Extract the [X, Y] coordinate from the center of the cell holding the provided text.  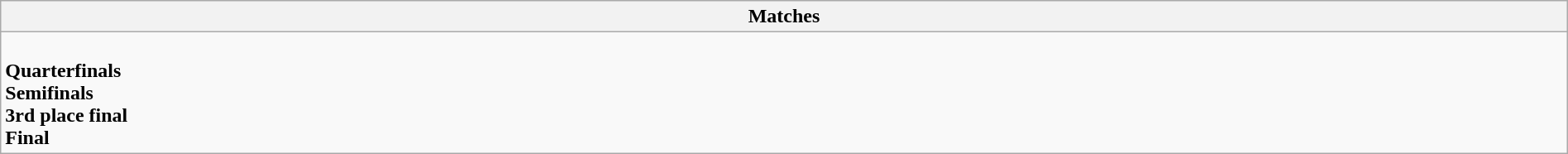
Quarterfinals Semifinals 3rd place final Final [784, 93]
Matches [784, 17]
